Detect which cell encompasses the target text, then output its (X, Y) center coordinate. 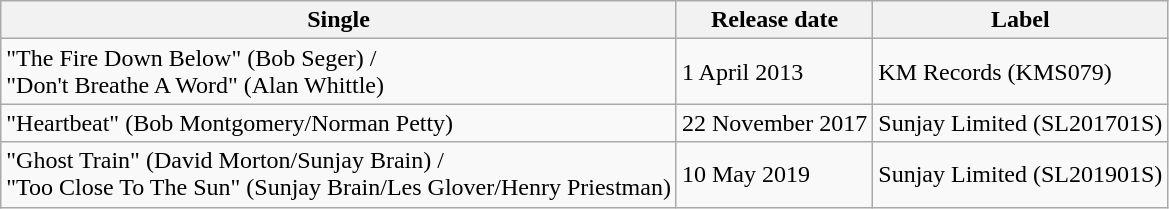
Single (339, 20)
Release date (774, 20)
1 April 2013 (774, 72)
Label (1020, 20)
KM Records (KMS079) (1020, 72)
Sunjay Limited (SL201901S) (1020, 174)
10 May 2019 (774, 174)
22 November 2017 (774, 123)
"Heartbeat" (Bob Montgomery/Norman Petty) (339, 123)
"The Fire Down Below" (Bob Seger) / "Don't Breathe A Word" (Alan Whittle) (339, 72)
"Ghost Train" (David Morton/Sunjay Brain) / "Too Close To The Sun" (Sunjay Brain/Les Glover/Henry Priestman) (339, 174)
Sunjay Limited (SL201701S) (1020, 123)
